Output the [X, Y] coordinate of the center of the cell containing the given text.  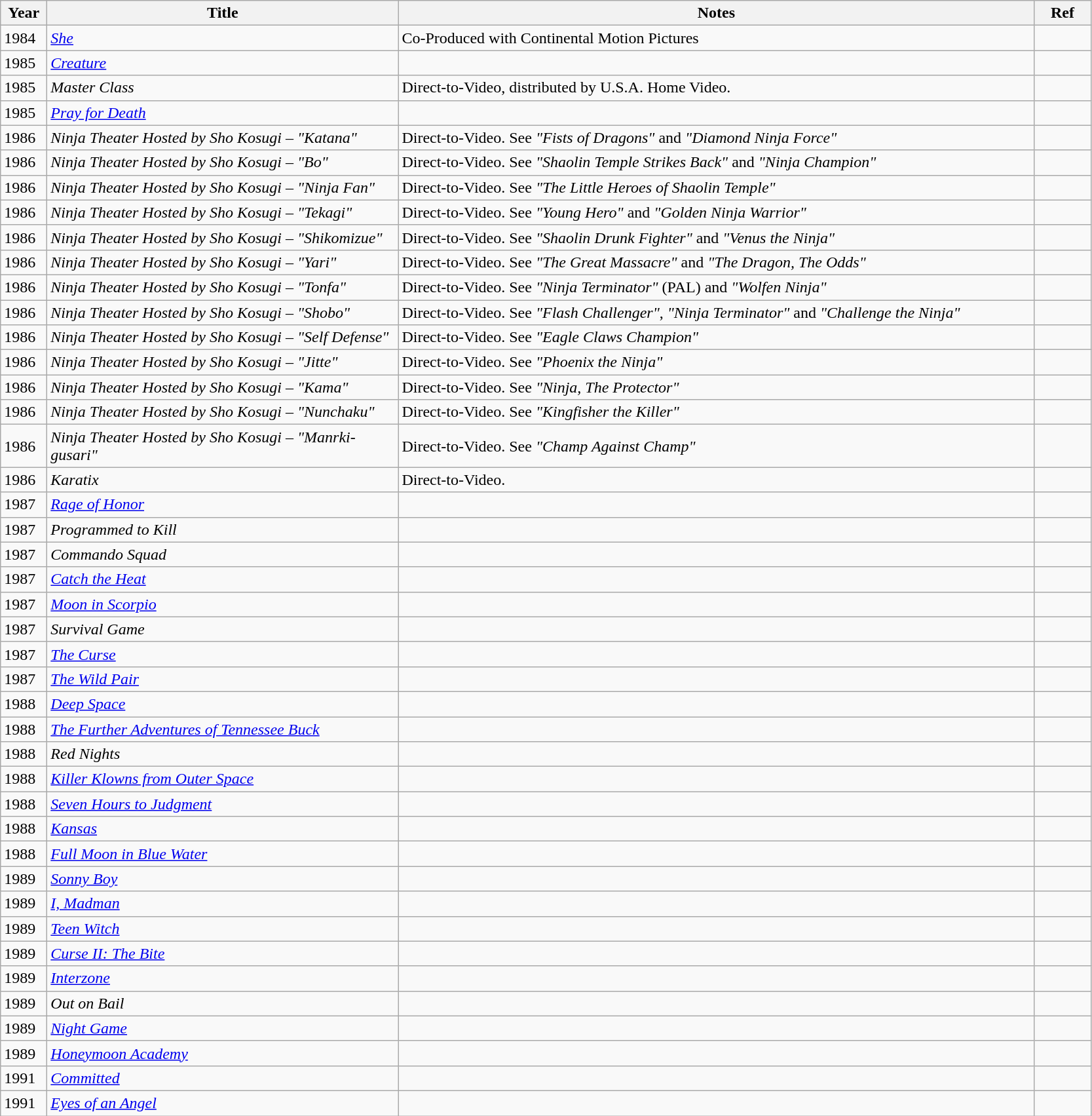
The Curse [223, 654]
Killer Klowns from Outer Space [223, 779]
Direct-to-Video. See "Shaolin Drunk Fighter" and "Venus the Ninja" [717, 237]
Ninja Theater Hosted by Sho Kosugi – "Katana" [223, 138]
Direct-to-Video. See "Ninja, The Protector" [717, 387]
Pray for Death [223, 113]
Ninja Theater Hosted by Sho Kosugi – "Jitte" [223, 362]
Honeymoon Academy [223, 1053]
Catch the Heat [223, 579]
Master Class [223, 88]
Kansas [223, 829]
Ninja Theater Hosted by Sho Kosugi – "Shikomizue" [223, 237]
Eyes of an Angel [223, 1103]
The Further Adventures of Tennessee Buck [223, 729]
Direct-to-Video. See "Champ Against Champ" [717, 446]
Rage of Honor [223, 505]
Direct-to-Video. See "Fists of Dragons" and "Diamond Ninja Force" [717, 138]
Direct-to-Video. See "Eagle Claws Champion" [717, 337]
Creature [223, 63]
Deep Space [223, 704]
Commando Squad [223, 554]
Direct-to-Video, distributed by U.S.A. Home Video. [717, 88]
Direct-to-Video. See "The Great Massacre" and "The Dragon, The Odds" [717, 262]
Karatix [223, 480]
Seven Hours to Judgment [223, 804]
Teen Witch [223, 929]
Title [223, 13]
1984 [24, 38]
Ninja Theater Hosted by Sho Kosugi – "Ninja Fan" [223, 187]
Interzone [223, 978]
Direct-to-Video. See "Phoenix the Ninja" [717, 362]
Direct-to-Video. See "Flash Challenger", "Ninja Terminator" and "Challenge the Ninja" [717, 313]
The Wild Pair [223, 679]
Co-Produced with Continental Motion Pictures [717, 38]
Ninja Theater Hosted by Sho Kosugi – "Shobo" [223, 313]
Ninja Theater Hosted by Sho Kosugi – "Tekagi" [223, 212]
Survival Game [223, 629]
Ninja Theater Hosted by Sho Kosugi – "Bo" [223, 163]
Ref [1063, 13]
Notes [717, 13]
Committed [223, 1078]
Sonny Boy [223, 879]
Ninja Theater Hosted by Sho Kosugi – "Nunchaku" [223, 412]
Direct-to-Video. See "Young Hero" and "Golden Ninja Warrior" [717, 212]
Ninja Theater Hosted by Sho Kosugi – "Kama" [223, 387]
Ninja Theater Hosted by Sho Kosugi – "Tonfa" [223, 287]
Direct-to-Video. See "Kingfisher the Killer" [717, 412]
Ninja Theater Hosted by Sho Kosugi – "Manrki-gusari" [223, 446]
She [223, 38]
Curse II: The Bite [223, 953]
Direct-to-Video. See "Shaolin Temple Strikes Back" and "Ninja Champion" [717, 163]
Direct-to-Video. [717, 480]
Night Game [223, 1028]
Red Nights [223, 754]
Programmed to Kill [223, 529]
Direct-to-Video. See "The Little Heroes of Shaolin Temple" [717, 187]
I, Madman [223, 904]
Direct-to-Video. See "Ninja Terminator" (PAL) and "Wolfen Ninja" [717, 287]
Year [24, 13]
Moon in Scorpio [223, 604]
Out on Bail [223, 1003]
Ninja Theater Hosted by Sho Kosugi – "Self Defense" [223, 337]
Ninja Theater Hosted by Sho Kosugi – "Yari" [223, 262]
Full Moon in Blue Water [223, 854]
